Return [X, Y] of the center of cell containing provided text 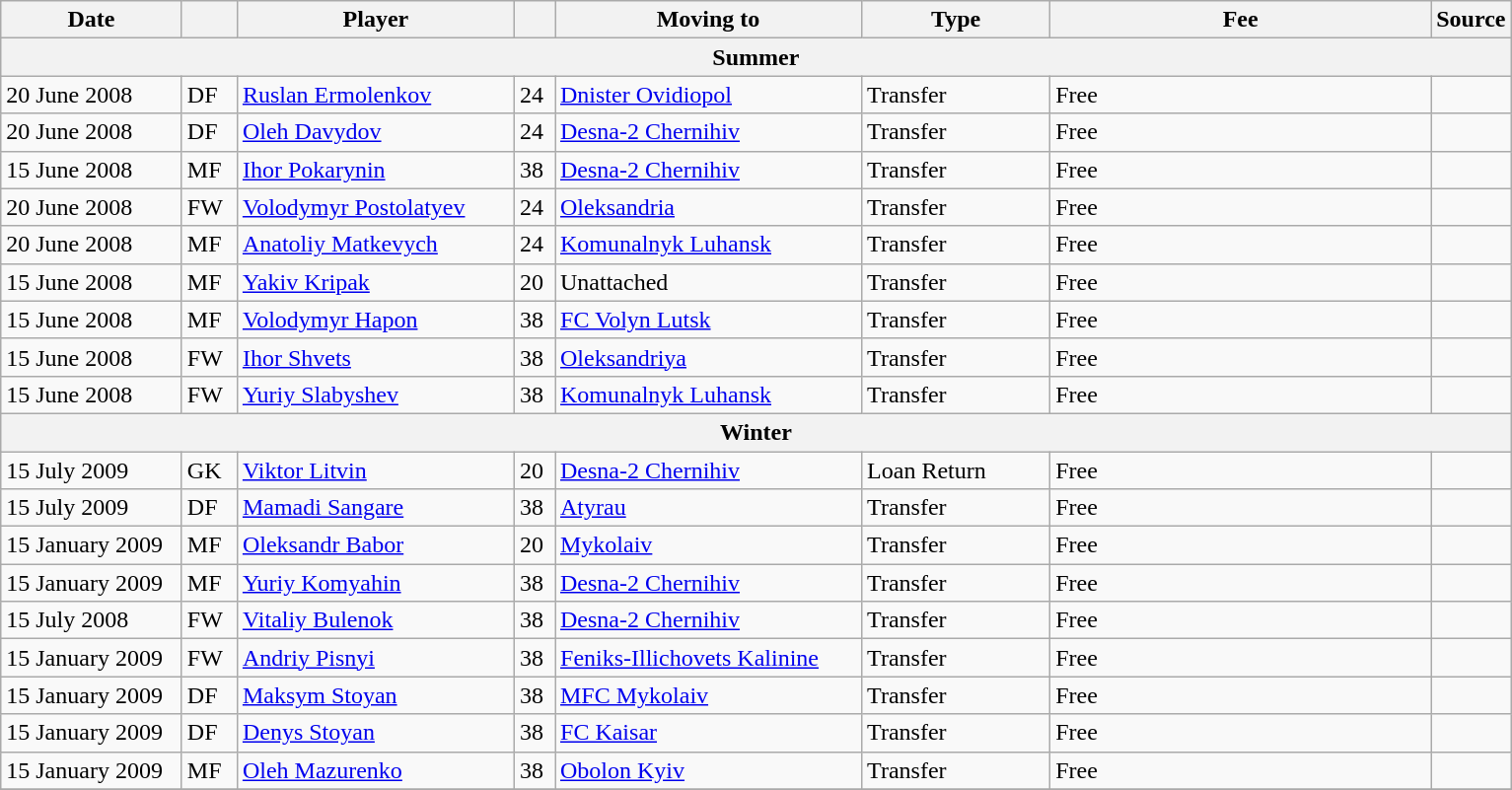
Type [957, 20]
Oleh Davydov [375, 132]
MFC Mykolaiv [708, 695]
Loan Return [957, 470]
Maksym Stoyan [375, 695]
Yuriy Komyahin [375, 583]
Winter [756, 432]
Date [92, 20]
15 July 2008 [92, 620]
Mamadi Sangare [375, 508]
Viktor Litvin [375, 470]
Ihor Shvets [375, 357]
Denys Stoyan [375, 733]
Oleksandria [708, 207]
Unattached [708, 282]
FC Volyn Lutsk [708, 320]
Mykolaiv [708, 545]
Vitaliy Bulenok [375, 620]
Oleksandriya [708, 357]
Volodymyr Hapon [375, 320]
Ruslan Ermolenkov [375, 95]
Moving to [708, 20]
GK [209, 470]
Oleh Mazurenko [375, 770]
Fee [1241, 20]
Ihor Pokarynin [375, 170]
Feniks-Illichovets Kalinine [708, 658]
Andriy Pisnyi [375, 658]
Source [1472, 20]
Anatoliy Matkevych [375, 245]
Volodymyr Postolatyev [375, 207]
Dnister Ovidiopol [708, 95]
Player [375, 20]
Atyrau [708, 508]
Obolon Kyiv [708, 770]
Yakiv Kripak [375, 282]
Summer [756, 57]
Oleksandr Babor [375, 545]
Yuriy Slabyshev [375, 395]
FC Kaisar [708, 733]
